Return (x, y) of the center of cell containing provided text 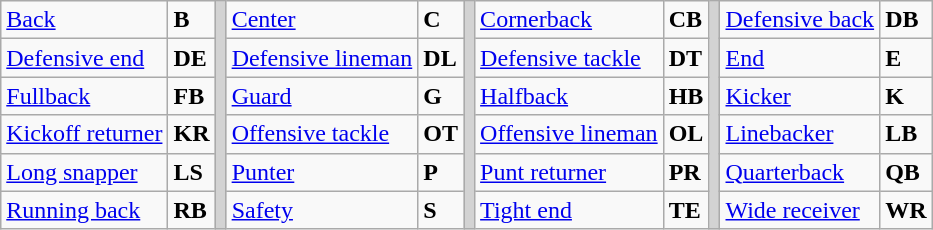
B (192, 20)
Defensive tackle (570, 58)
K (906, 96)
KR (192, 134)
TE (686, 210)
DB (906, 20)
Wide receiver (800, 210)
Offensive tackle (322, 134)
Punt returner (570, 172)
Linebacker (800, 134)
End (800, 58)
Cornerback (570, 20)
Halfback (570, 96)
Punter (322, 172)
QB (906, 172)
Quarterback (800, 172)
Kickoff returner (84, 134)
LS (192, 172)
WR (906, 210)
CB (686, 20)
Kicker (800, 96)
PR (686, 172)
Back (84, 20)
DL (441, 58)
Running back (84, 210)
Guard (322, 96)
S (441, 210)
LB (906, 134)
C (441, 20)
OL (686, 134)
DT (686, 58)
Tight end (570, 210)
E (906, 58)
FB (192, 96)
OT (441, 134)
HB (686, 96)
DE (192, 58)
Defensive lineman (322, 58)
RB (192, 210)
P (441, 172)
Fullback (84, 96)
Long snapper (84, 172)
Defensive back (800, 20)
G (441, 96)
Center (322, 20)
Safety (322, 210)
Defensive end (84, 58)
Offensive lineman (570, 134)
